Pinpoint the cell where the given text exists, returning its (X, Y) midpoint coordinate. 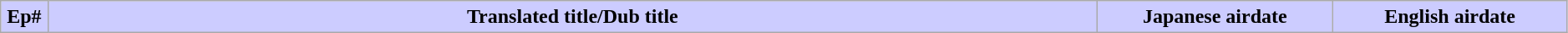
English airdate (1450, 17)
Japanese airdate (1215, 17)
Translated title/Dub title (573, 17)
Ep# (24, 17)
